Return the (x, y) coordinate for the center point of the cell that contains the specified text.  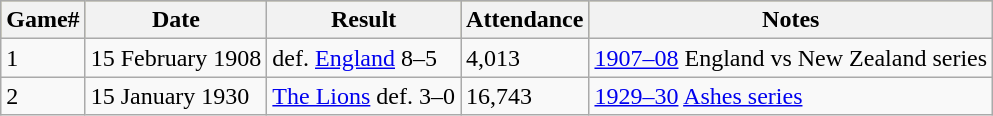
1929–30 Ashes series (791, 96)
Result (364, 20)
1 (43, 58)
16,743 (525, 96)
The Lions def. 3–0 (364, 96)
Attendance (525, 20)
4,013 (525, 58)
Notes (791, 20)
15 February 1908 (176, 58)
2 (43, 96)
1907–08 England vs New Zealand series (791, 58)
def. England 8–5 (364, 58)
Game# (43, 20)
15 January 1930 (176, 96)
Date (176, 20)
